Return [x, y] of the center of cell containing provided text 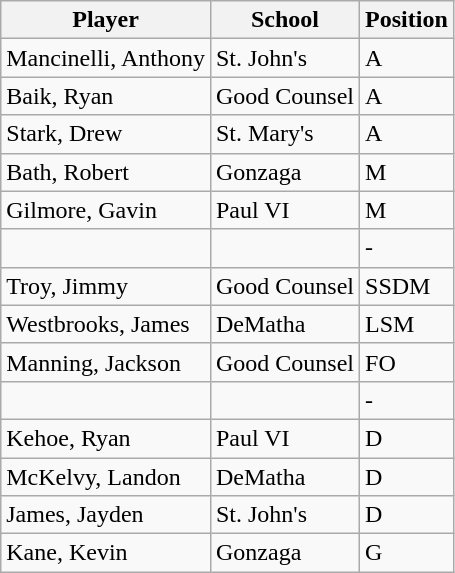
Kane, Kevin [106, 553]
G [407, 553]
James, Jayden [106, 515]
FO [407, 362]
Manning, Jackson [106, 362]
School [284, 20]
St. Mary's [284, 134]
Stark, Drew [106, 134]
Troy, Jimmy [106, 286]
Baik, Ryan [106, 96]
McKelvy, Landon [106, 477]
SSDM [407, 286]
Player [106, 20]
LSM [407, 324]
Westbrooks, James [106, 324]
Mancinelli, Anthony [106, 58]
Position [407, 20]
Gilmore, Gavin [106, 210]
Kehoe, Ryan [106, 438]
Bath, Robert [106, 172]
